Return [X, Y] of the center of cell containing provided text 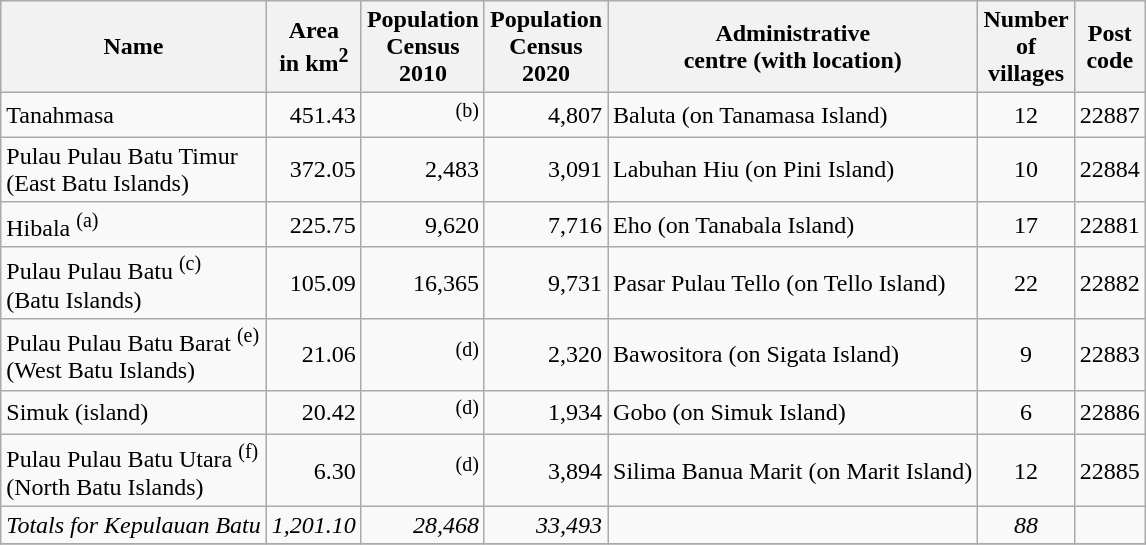
Pulau Pulau Batu Barat (e)(West Batu Islands) [134, 355]
PopulationCensus2020 [546, 47]
Labuhan Hiu (on Pini Island) [793, 170]
3,894 [546, 471]
22887 [1110, 116]
20.42 [314, 412]
Pulau Pulau Batu (c)(Batu Islands) [134, 283]
16,365 [422, 283]
Baluta (on Tanamasa Island) [793, 116]
10 [1026, 170]
Postcode [1110, 47]
3,091 [546, 170]
Administrative centre (with location) [793, 47]
9 [1026, 355]
Silima Banua Marit (on Marit Island) [793, 471]
372.05 [314, 170]
28,468 [422, 525]
22883 [1110, 355]
88 [1026, 525]
Totals for Kepulauan Batu [134, 525]
451.43 [314, 116]
Area in km2 [314, 47]
Hibala (a) [134, 224]
Pulau Pulau Batu Utara (f)(North Batu Islands) [134, 471]
2,320 [546, 355]
17 [1026, 224]
21.06 [314, 355]
Numberofvillages [1026, 47]
PopulationCensus2010 [422, 47]
2,483 [422, 170]
22885 [1110, 471]
1,934 [546, 412]
Name [134, 47]
9,620 [422, 224]
33,493 [546, 525]
225.75 [314, 224]
Bawositora (on Sigata Island) [793, 355]
22882 [1110, 283]
Pasar Pulau Tello (on Tello Island) [793, 283]
Pulau Pulau Batu Timur (East Batu Islands) [134, 170]
Gobo (on Simuk Island) [793, 412]
Tanahmasa [134, 116]
Eho (on Tanabala Island) [793, 224]
105.09 [314, 283]
9,731 [546, 283]
1,201.10 [314, 525]
4,807 [546, 116]
7,716 [546, 224]
6.30 [314, 471]
22884 [1110, 170]
Simuk (island) [134, 412]
22 [1026, 283]
6 [1026, 412]
22881 [1110, 224]
22886 [1110, 412]
(b) [422, 116]
